Return (x, y) of the center of cell containing provided text 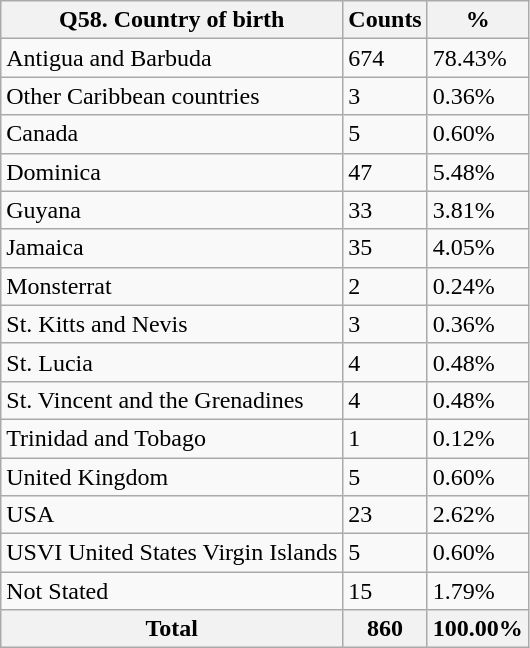
Guyana (172, 210)
Q58. Country of birth (172, 20)
2.62% (478, 515)
3.81% (478, 210)
United Kingdom (172, 477)
2 (385, 286)
Monsterrat (172, 286)
33 (385, 210)
Total (172, 629)
5.48% (478, 172)
Counts (385, 20)
Other Caribbean countries (172, 96)
78.43% (478, 58)
USA (172, 515)
47 (385, 172)
Jamaica (172, 248)
23 (385, 515)
15 (385, 591)
0.12% (478, 438)
Antigua and Barbuda (172, 58)
0.24% (478, 286)
35 (385, 248)
% (478, 20)
Not Stated (172, 591)
Trinidad and Tobago (172, 438)
1.79% (478, 591)
St. Vincent and the Grenadines (172, 400)
4.05% (478, 248)
St. Lucia (172, 362)
Dominica (172, 172)
Canada (172, 134)
100.00% (478, 629)
USVI United States Virgin Islands (172, 553)
674 (385, 58)
1 (385, 438)
St. Kitts and Nevis (172, 324)
860 (385, 629)
